Pinpoint the cell where the given text exists, returning its [x, y] midpoint coordinate. 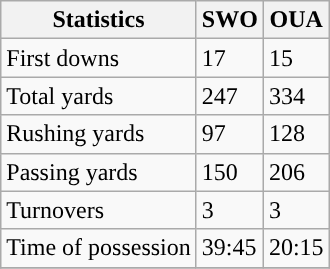
150 [230, 172]
20:15 [296, 248]
247 [230, 96]
17 [230, 58]
SWO [230, 20]
OUA [296, 20]
First downs [99, 58]
Total yards [99, 96]
Rushing yards [99, 134]
Passing yards [99, 172]
Time of possession [99, 248]
97 [230, 134]
15 [296, 58]
334 [296, 96]
128 [296, 134]
206 [296, 172]
Statistics [99, 20]
Turnovers [99, 210]
39:45 [230, 248]
